Scan for the cell matching the given text and deliver its (X, Y) coordinate at center. 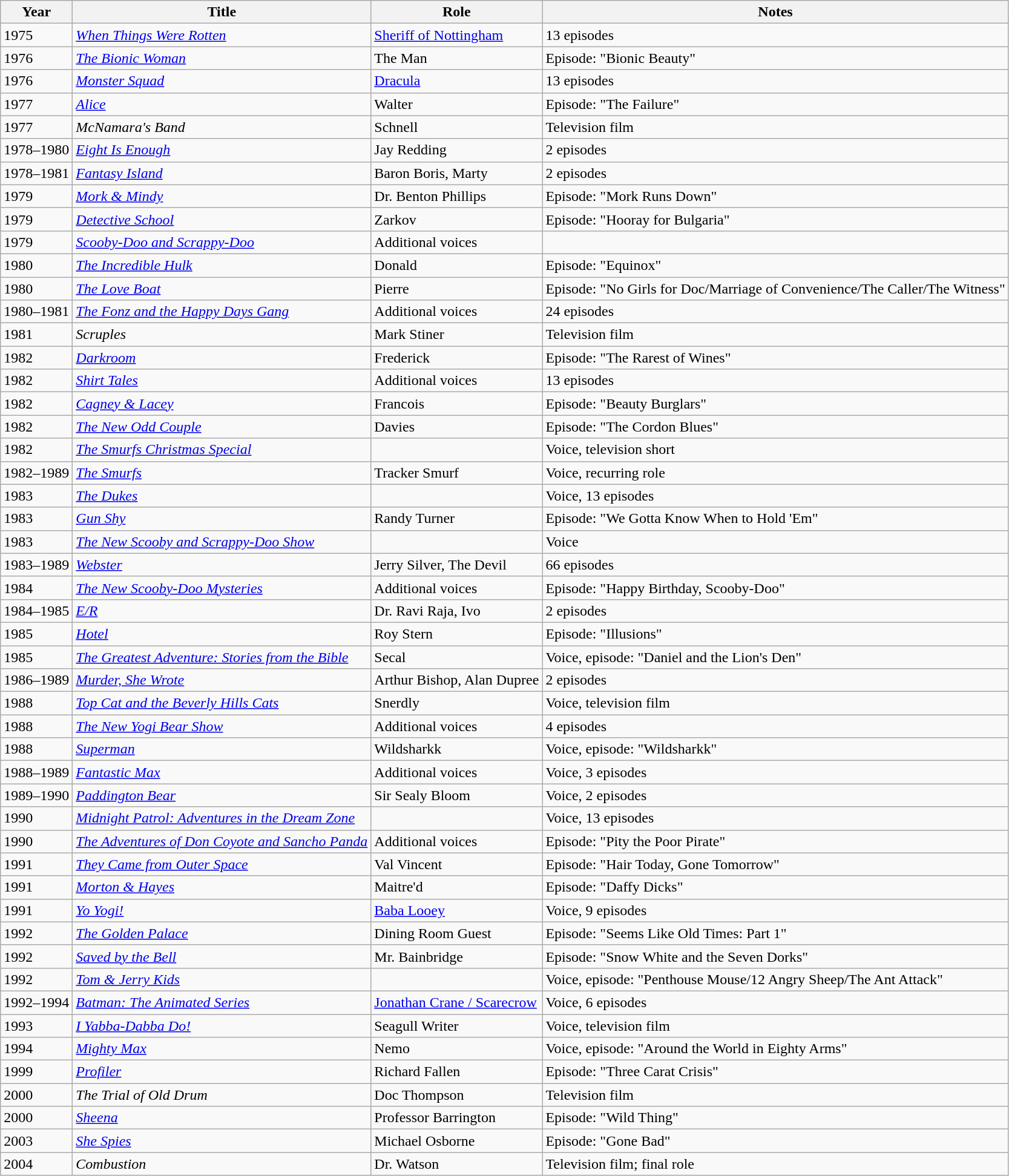
The Smurfs (222, 473)
McNamara's Band (222, 127)
1978–1981 (36, 173)
Episode: "We Gotta Know When to Hold 'Em" (775, 519)
1993 (36, 1026)
Voice, episode: "Around the World in Eighty Arms" (775, 1049)
Notes (775, 12)
Yo Yogi! (222, 910)
Voice, recurring role (775, 473)
Dracula (456, 81)
Title (222, 12)
Hotel (222, 634)
Episode: "Wild Thing" (775, 1118)
Episode: "Mork Runs Down" (775, 196)
1986–1989 (36, 680)
1975 (36, 35)
Episode: "Snow White and the Seven Dorks" (775, 956)
Francois (456, 404)
The Love Boat (222, 289)
Richard Fallen (456, 1072)
Profiler (222, 1072)
Fantastic Max (222, 772)
1982–1989 (36, 473)
Maitre'd (456, 887)
Shirt Tales (222, 381)
66 episodes (775, 565)
Episode: "Equinox" (775, 265)
1992–1994 (36, 1002)
Role (456, 12)
Episode: "Three Carat Crisis" (775, 1072)
Dining Room Guest (456, 933)
Roy Stern (456, 634)
Mark Stiner (456, 335)
4 episodes (775, 726)
Wildsharkk (456, 749)
1988–1989 (36, 772)
Doc Thompson (456, 1095)
Mork & Mindy (222, 196)
Snerdly (456, 703)
1981 (36, 335)
Episode: "Hair Today, Gone Tomorrow" (775, 864)
Darkroom (222, 358)
Murder, She Wrote (222, 680)
Episode: "Pity the Poor Pirate" (775, 841)
Episode: "The Cordon Blues" (775, 427)
Episode: "Daffy Dicks" (775, 887)
Morton & Hayes (222, 887)
Scooby-Doo and Scrappy-Doo (222, 242)
Sir Sealy Bloom (456, 795)
1989–1990 (36, 795)
Voice, 2 episodes (775, 795)
Top Cat and the Beverly Hills Cats (222, 703)
Saved by the Bell (222, 956)
The Trial of Old Drum (222, 1095)
24 episodes (775, 312)
Paddington Bear (222, 795)
The New Scooby-Doo Mysteries (222, 588)
Episode: "Seems Like Old Times: Part 1" (775, 933)
Seagull Writer (456, 1026)
Arthur Bishop, Alan Dupree (456, 680)
Schnell (456, 127)
Baba Looey (456, 910)
They Came from Outer Space (222, 864)
Alice (222, 104)
Pierre (456, 289)
1984 (36, 588)
Michael Osborne (456, 1141)
Voice, 3 episodes (775, 772)
Zarkov (456, 219)
Scruples (222, 335)
Voice, episode: "Wildsharkk" (775, 749)
Superman (222, 749)
Jay Redding (456, 150)
Jerry Silver, The Devil (456, 565)
Television film; final role (775, 1164)
Midnight Patrol: Adventures in the Dream Zone (222, 818)
Sheriff of Nottingham (456, 35)
Year (36, 12)
Monster Squad (222, 81)
Randy Turner (456, 519)
When Things Were Rotten (222, 35)
She Spies (222, 1141)
The Smurfs Christmas Special (222, 450)
The Dukes (222, 496)
Jonathan Crane / Scarecrow (456, 1002)
The New Scooby and Scrappy-Doo Show (222, 542)
Cagney & Lacey (222, 404)
2003 (36, 1141)
I Yabba-Dabba Do! (222, 1026)
The Incredible Hulk (222, 265)
Val Vincent (456, 864)
Voice (775, 542)
Voice, 6 episodes (775, 1002)
The Adventures of Don Coyote and Sancho Panda (222, 841)
Nemo (456, 1049)
Mighty Max (222, 1049)
Voice, episode: "Penthouse Mouse/12 Angry Sheep/The Ant Attack" (775, 979)
Episode: "Gone Bad" (775, 1141)
Dr. Benton Phillips (456, 196)
The New Yogi Bear Show (222, 726)
1980–1981 (36, 312)
Episode: "The Failure" (775, 104)
Fantasy Island (222, 173)
Voice, television short (775, 450)
Episode: "Bionic Beauty" (775, 58)
E/R (222, 611)
Davies (456, 427)
The Man (456, 58)
Combustion (222, 1164)
Frederick (456, 358)
Episode: "Beauty Burglars" (775, 404)
2004 (36, 1164)
1983–1989 (36, 565)
The Golden Palace (222, 933)
1984–1985 (36, 611)
Voice, episode: "Daniel and the Lion's Den" (775, 657)
Episode: "No Girls for Doc/Marriage of Convenience/The Caller/The Witness" (775, 289)
1978–1980 (36, 150)
Episode: "Happy Birthday, Scooby-Doo" (775, 588)
Webster (222, 565)
Tracker Smurf (456, 473)
Episode: "Hooray for Bulgaria" (775, 219)
Dr. Ravi Raja, Ivo (456, 611)
Donald (456, 265)
Baron Boris, Marty (456, 173)
The Greatest Adventure: Stories from the Bible (222, 657)
Professor Barrington (456, 1118)
Voice, 9 episodes (775, 910)
The Fonz and the Happy Days Gang (222, 312)
1999 (36, 1072)
Secal (456, 657)
1994 (36, 1049)
The Bionic Woman (222, 58)
Walter (456, 104)
Eight Is Enough (222, 150)
The New Odd Couple (222, 427)
Detective School (222, 219)
Mr. Bainbridge (456, 956)
Gun Shy (222, 519)
Dr. Watson (456, 1164)
Episode: "Illusions" (775, 634)
Sheena (222, 1118)
Episode: "The Rarest of Wines" (775, 358)
Tom & Jerry Kids (222, 979)
Batman: The Animated Series (222, 1002)
